Output the (X, Y) coordinate of the center of the cell containing the given text.  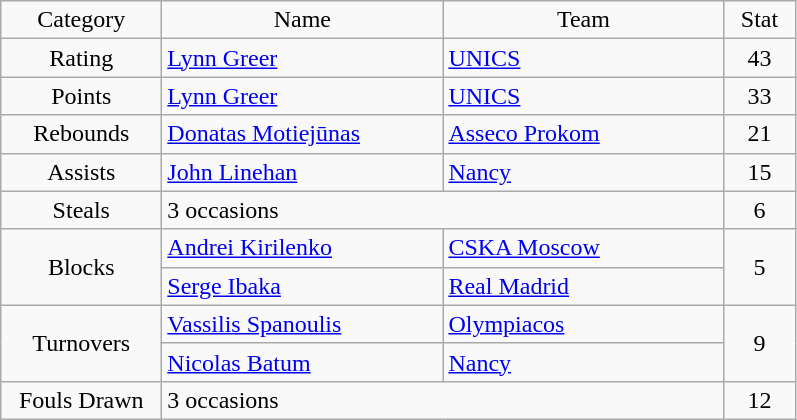
Category (82, 20)
Blocks (82, 267)
Rating (82, 58)
Turnovers (82, 343)
6 (760, 210)
Assists (82, 172)
Asseco Prokom (584, 134)
Stat (760, 20)
Fouls Drawn (82, 400)
Name (302, 20)
43 (760, 58)
5 (760, 267)
Andrei Kirilenko (302, 248)
Real Madrid (584, 286)
Points (82, 96)
Team (584, 20)
CSKA Moscow (584, 248)
21 (760, 134)
15 (760, 172)
9 (760, 343)
Steals (82, 210)
12 (760, 400)
Nicolas Batum (302, 362)
Olympiacos (584, 324)
Rebounds (82, 134)
Vassilis Spanoulis (302, 324)
33 (760, 96)
John Linehan (302, 172)
Donatas Motiejūnas (302, 134)
Serge Ibaka (302, 286)
